For the text-containing cell, return its midpoint in [x, y] coordinate format. 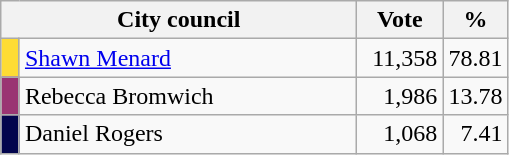
1,068 [400, 134]
City council [179, 20]
Vote [400, 20]
13.78 [476, 96]
1,986 [400, 96]
11,358 [400, 58]
7.41 [476, 134]
Rebecca Bromwich [188, 96]
% [476, 20]
78.81 [476, 58]
Daniel Rogers [188, 134]
Shawn Menard [188, 58]
